Find where the given text appears and provide that cell's center as (x, y) coordinate. 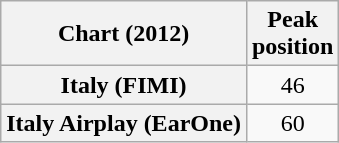
Peakposition (292, 34)
60 (292, 123)
Italy Airplay (EarOne) (124, 123)
Chart (2012) (124, 34)
Italy (FIMI) (124, 85)
46 (292, 85)
